Pinpoint the cell where the given text exists, returning its (X, Y) midpoint coordinate. 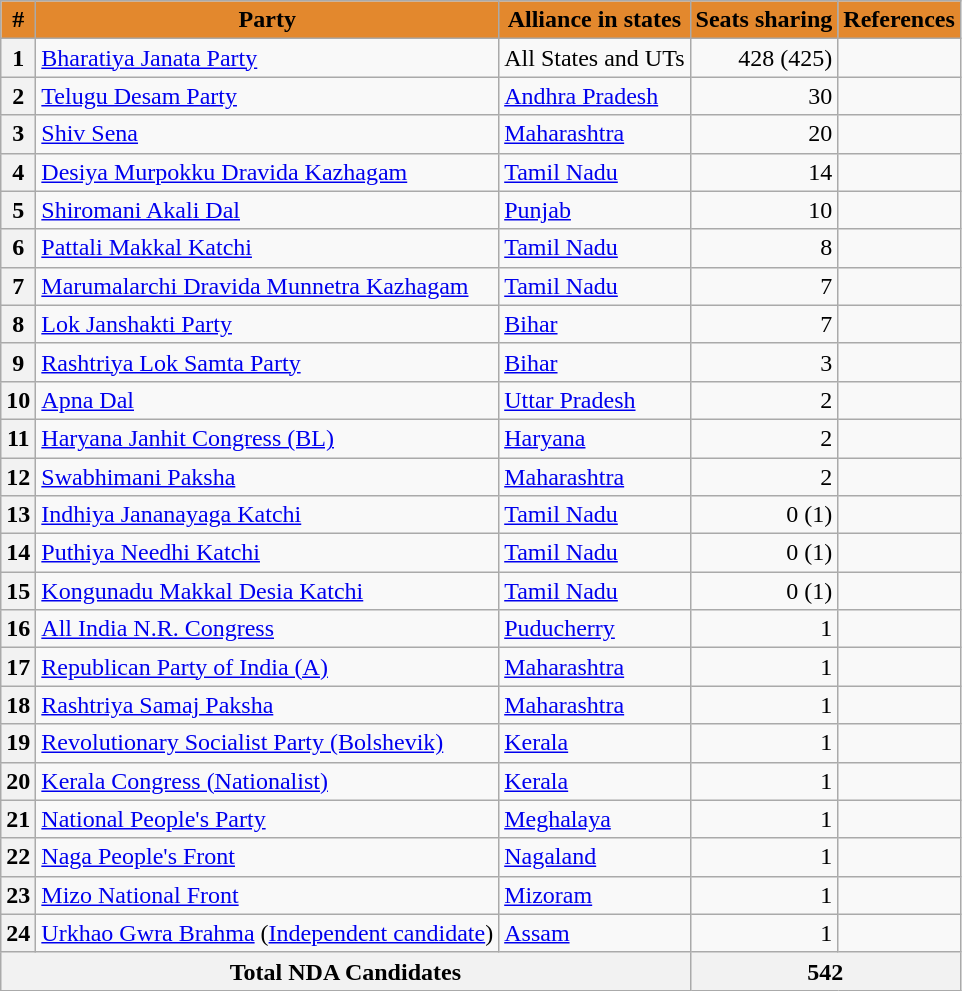
Telugu Desam Party (268, 96)
16 (18, 629)
23 (18, 895)
Party (268, 20)
Puthiya Needhi Katchi (268, 553)
Assam (594, 933)
Kongunadu Makkal Desia Katchi (268, 591)
Lok Janshakti Party (268, 324)
6 (18, 248)
Mizo National Front (268, 895)
Kerala Congress (Nationalist) (268, 781)
15 (18, 591)
24 (18, 933)
Indhiya Jananayaga Katchi (268, 515)
11 (18, 438)
Uttar Pradesh (594, 400)
Alliance in states (594, 20)
Punjab (594, 210)
Rashtriya Lok Samta Party (268, 362)
Swabhimani Paksha (268, 477)
428 (425) (764, 58)
22 (18, 857)
9 (18, 362)
All States and UTs (594, 58)
542 (825, 971)
12 (18, 477)
Republican Party of India (A) (268, 667)
References (900, 20)
4 (18, 172)
Desiya Murpokku Dravida Kazhagam (268, 172)
17 (18, 667)
Urkhao Gwra Brahma (Independent candidate) (268, 933)
Marumalarchi Dravida Munnetra Kazhagam (268, 286)
Andhra Pradesh (594, 96)
All India N.R. Congress (268, 629)
Puducherry (594, 629)
5 (18, 210)
Rashtriya Samaj Paksha (268, 705)
18 (18, 705)
30 (764, 96)
Shiromani Akali Dal (268, 210)
National People's Party (268, 819)
Nagaland (594, 857)
13 (18, 515)
Haryana Janhit Congress (BL) (268, 438)
Bharatiya Janata Party (268, 58)
Naga People's Front (268, 857)
21 (18, 819)
Apna Dal (268, 400)
19 (18, 743)
Pattali Makkal Katchi (268, 248)
Total NDA Candidates (346, 971)
Shiv Sena (268, 134)
# (18, 20)
Revolutionary Socialist Party (Bolshevik) (268, 743)
Meghalaya (594, 819)
Seats sharing (764, 20)
Haryana (594, 438)
Mizoram (594, 895)
